Identify which cell holds the provided text, then report its (x, y) central coordinate. 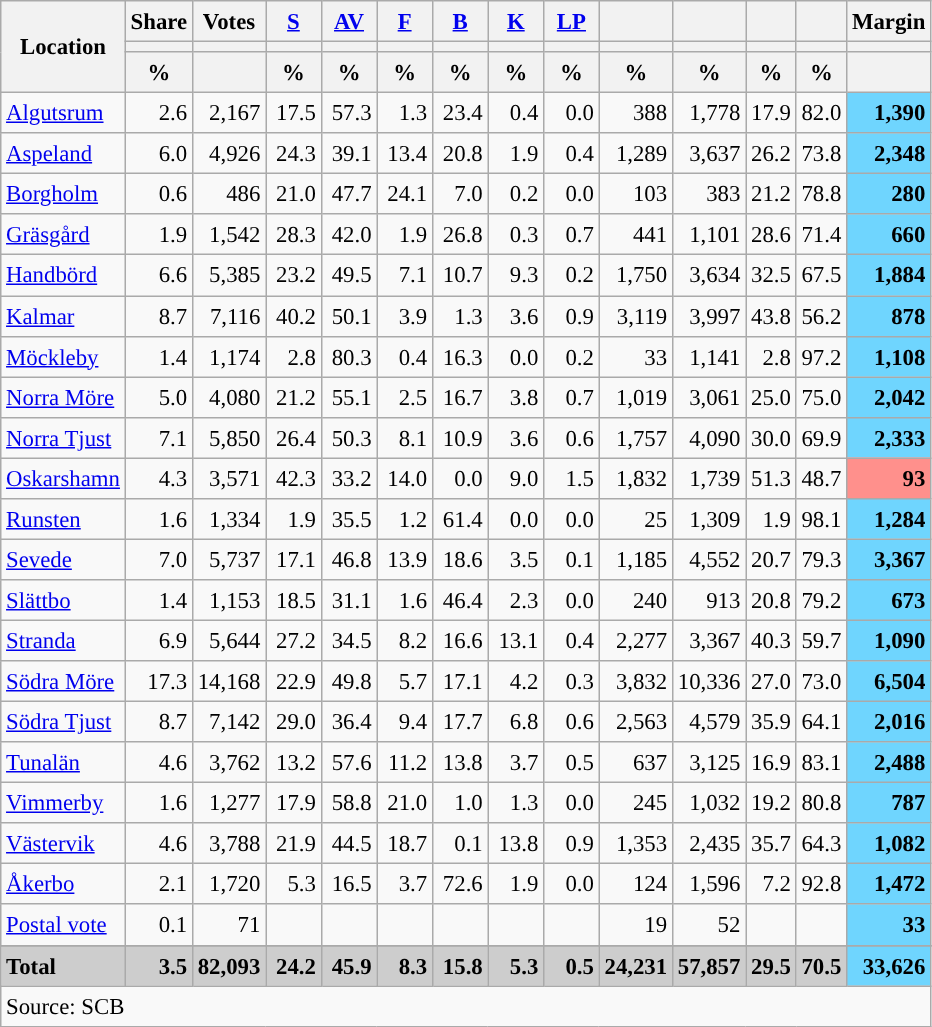
1,101 (708, 234)
20.7 (771, 560)
61.4 (460, 520)
3,119 (636, 316)
51.3 (771, 478)
3,061 (708, 398)
2,042 (889, 398)
5,644 (228, 640)
Aspeland (63, 154)
1,090 (889, 640)
7,142 (228, 722)
3,832 (636, 682)
13.2 (294, 762)
50.3 (349, 438)
3.9 (405, 316)
17.5 (294, 114)
22.9 (294, 682)
S (294, 22)
79.3 (821, 560)
3,125 (708, 762)
2.1 (158, 884)
Runsten (63, 520)
Margin (889, 22)
23.4 (460, 114)
30.0 (771, 438)
64.1 (821, 722)
913 (708, 600)
80.8 (821, 804)
79.2 (821, 600)
7,116 (228, 316)
1,353 (636, 844)
27.2 (294, 640)
2,016 (889, 722)
Votes (228, 22)
26.2 (771, 154)
486 (228, 194)
1,284 (889, 520)
2,563 (636, 722)
13.4 (405, 154)
Södra Möre (63, 682)
34.5 (349, 640)
29.0 (294, 722)
82.0 (821, 114)
1,019 (636, 398)
1,185 (636, 560)
5,737 (228, 560)
7.2 (771, 884)
31.1 (349, 600)
98.1 (821, 520)
11.2 (405, 762)
80.3 (349, 356)
82,093 (228, 966)
Vimmerby (63, 804)
240 (636, 600)
97.2 (821, 356)
32.5 (771, 276)
1,082 (889, 844)
1,309 (708, 520)
58.8 (349, 804)
71.4 (821, 234)
2,167 (228, 114)
B (460, 22)
1.5 (572, 478)
25 (636, 520)
Algutsrum (63, 114)
2,277 (636, 640)
5.0 (158, 398)
103 (636, 194)
1,884 (889, 276)
40.3 (771, 640)
57.3 (349, 114)
17.3 (158, 682)
16.3 (460, 356)
660 (889, 234)
4.2 (516, 682)
2,333 (889, 438)
AV (349, 22)
F (405, 22)
52 (708, 926)
Norra Tjust (63, 438)
280 (889, 194)
Location (63, 47)
45.9 (349, 966)
67.5 (821, 276)
5,850 (228, 438)
42.3 (294, 478)
3,997 (708, 316)
6.9 (158, 640)
83.1 (821, 762)
1,108 (889, 356)
4.3 (158, 478)
3.8 (516, 398)
16.5 (349, 884)
78.8 (821, 194)
43.8 (771, 316)
3,762 (228, 762)
10.7 (460, 276)
72.6 (460, 884)
19.2 (771, 804)
13.9 (405, 560)
245 (636, 804)
Södra Tjust (63, 722)
28.3 (294, 234)
64.3 (821, 844)
16.6 (460, 640)
6.0 (158, 154)
Norra Möre (63, 398)
59.7 (821, 640)
69.9 (821, 438)
Åkerbo (63, 884)
5,385 (228, 276)
33.2 (349, 478)
24.3 (294, 154)
4,552 (708, 560)
50.1 (349, 316)
55.1 (349, 398)
56.2 (821, 316)
1,720 (228, 884)
5.7 (405, 682)
2.5 (405, 398)
2.3 (516, 600)
3,571 (228, 478)
73.8 (821, 154)
57,857 (708, 966)
4,080 (228, 398)
93 (889, 478)
36.4 (349, 722)
388 (636, 114)
383 (708, 194)
92.8 (821, 884)
57.6 (349, 762)
18.7 (405, 844)
1,032 (708, 804)
8.1 (405, 438)
Slättbo (63, 600)
Kalmar (63, 316)
15.8 (460, 966)
4,090 (708, 438)
6,504 (889, 682)
1,832 (636, 478)
3,637 (708, 154)
46.8 (349, 560)
24.2 (294, 966)
1,153 (228, 600)
26.4 (294, 438)
9.0 (516, 478)
Postal vote (63, 926)
787 (889, 804)
878 (889, 316)
Share (158, 22)
13.1 (516, 640)
19 (636, 926)
4,579 (708, 722)
1.2 (405, 520)
1.0 (460, 804)
3,634 (708, 276)
16.7 (460, 398)
75.0 (821, 398)
26.8 (460, 234)
Source: SCB (466, 1006)
48.7 (821, 478)
1,334 (228, 520)
42.0 (349, 234)
K (516, 22)
1,289 (636, 154)
3,788 (228, 844)
10,336 (708, 682)
14.0 (405, 478)
27.0 (771, 682)
33,626 (889, 966)
637 (636, 762)
44.5 (349, 844)
Borgholm (63, 194)
9.4 (405, 722)
24,231 (636, 966)
21.9 (294, 844)
1,390 (889, 114)
16.9 (771, 762)
2,488 (889, 762)
49.5 (349, 276)
Möckleby (63, 356)
Stranda (63, 640)
Oskarshamn (63, 478)
28.6 (771, 234)
35.9 (771, 722)
29.5 (771, 966)
1,757 (636, 438)
Västervik (63, 844)
6.6 (158, 276)
1,277 (228, 804)
1,542 (228, 234)
Tunalän (63, 762)
Handbörd (63, 276)
18.5 (294, 600)
2.6 (158, 114)
24.1 (405, 194)
18.6 (460, 560)
47.7 (349, 194)
25.0 (771, 398)
1,472 (889, 884)
40.2 (294, 316)
8.2 (405, 640)
2,348 (889, 154)
Sevede (63, 560)
39.1 (349, 154)
17.7 (460, 722)
673 (889, 600)
1,778 (708, 114)
124 (636, 884)
9.3 (516, 276)
6.8 (516, 722)
441 (636, 234)
8.3 (405, 966)
73.0 (821, 682)
23.2 (294, 276)
10.9 (460, 438)
1,750 (636, 276)
1,739 (708, 478)
2,435 (708, 844)
14,168 (228, 682)
70.5 (821, 966)
46.4 (460, 600)
LP (572, 22)
35.5 (349, 520)
4,926 (228, 154)
71 (228, 926)
1,174 (228, 356)
Total (63, 966)
1,141 (708, 356)
35.7 (771, 844)
Gräsgård (63, 234)
1,596 (708, 884)
49.8 (349, 682)
